Return [x, y] of the center of cell containing provided text 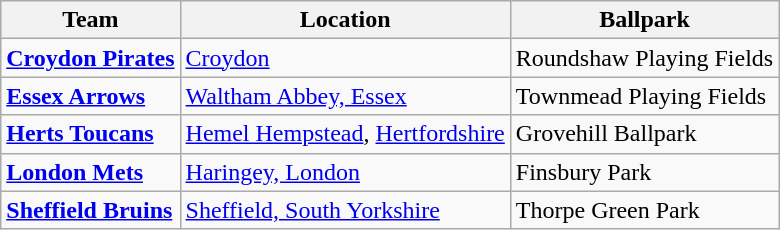
Herts Toucans [90, 134]
Townmead Playing Fields [644, 96]
Croydon [345, 58]
Sheffield Bruins [90, 210]
Finsbury Park [644, 172]
Hemel Hempstead, Hertfordshire [345, 134]
Roundshaw Playing Fields [644, 58]
Team [90, 20]
Grovehill Ballpark [644, 134]
Location [345, 20]
Haringey, London [345, 172]
Essex Arrows [90, 96]
Thorpe Green Park [644, 210]
Croydon Pirates [90, 58]
London Mets [90, 172]
Waltham Abbey, Essex [345, 96]
Ballpark [644, 20]
Sheffield, South Yorkshire [345, 210]
